Locate the cell with the specified text and output its (x, y) center coordinate. 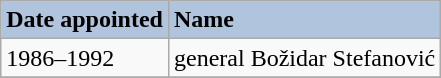
general Božidar Stefanović (304, 58)
Date appointed (85, 20)
Name (304, 20)
1986–1992 (85, 58)
